Detect which cell encompasses the target text, then output its (X, Y) center coordinate. 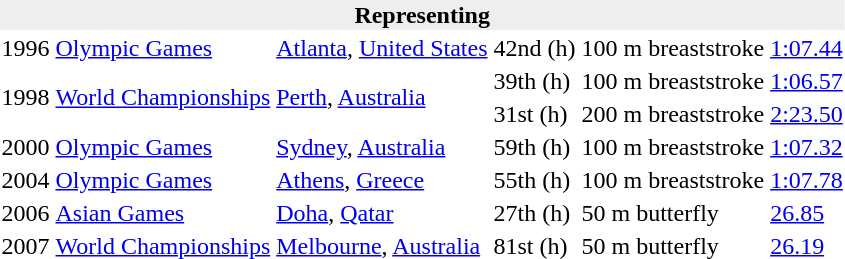
200 m breaststroke (673, 114)
Asian Games (163, 213)
1:07.32 (807, 147)
World Championships (163, 98)
50 m butterfly (673, 213)
Athens, Greece (382, 180)
2006 (26, 213)
2004 (26, 180)
55th (h) (534, 180)
Sydney, Australia (382, 147)
1:06.57 (807, 81)
1:07.44 (807, 48)
1:07.78 (807, 180)
39th (h) (534, 81)
42nd (h) (534, 48)
59th (h) (534, 147)
31st (h) (534, 114)
2:23.50 (807, 114)
27th (h) (534, 213)
26.85 (807, 213)
1996 (26, 48)
2000 (26, 147)
1998 (26, 98)
Atlanta, United States (382, 48)
Representing (422, 15)
Doha, Qatar (382, 213)
Perth, Australia (382, 98)
